Capture the cell that displays the provided text and extract its [x, y] central coordinate. 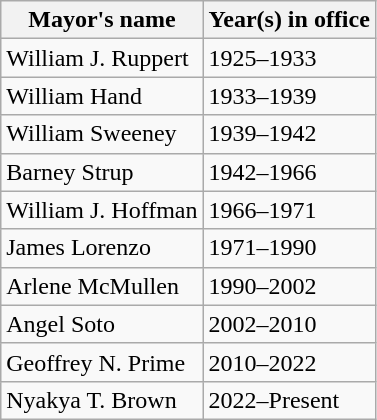
1925–1933 [289, 58]
1971–1990 [289, 248]
2022–Present [289, 400]
James Lorenzo [102, 248]
Angel Soto [102, 324]
Arlene McMullen [102, 286]
William Sweeney [102, 134]
William J. Hoffman [102, 210]
1933–1939 [289, 96]
2002–2010 [289, 324]
Geoffrey N. Prime [102, 362]
Year(s) in office [289, 20]
1939–1942 [289, 134]
Nyakya T. Brown [102, 400]
William Hand [102, 96]
1942–1966 [289, 172]
2010–2022 [289, 362]
Mayor's name [102, 20]
1990–2002 [289, 286]
William J. Ruppert [102, 58]
1966–1971 [289, 210]
Barney Strup [102, 172]
